Locate the cell with the specified text and output its [X, Y] center coordinate. 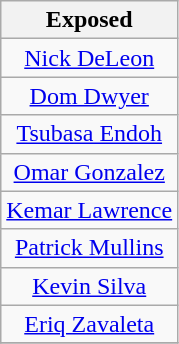
Nick DeLeon [90, 58]
Omar Gonzalez [90, 172]
Dom Dwyer [90, 96]
Exposed [90, 20]
Kevin Silva [90, 286]
Patrick Mullins [90, 248]
Kemar Lawrence [90, 210]
Eriq Zavaleta [90, 324]
Tsubasa Endoh [90, 134]
